Capture the cell that displays the provided text and extract its [x, y] central coordinate. 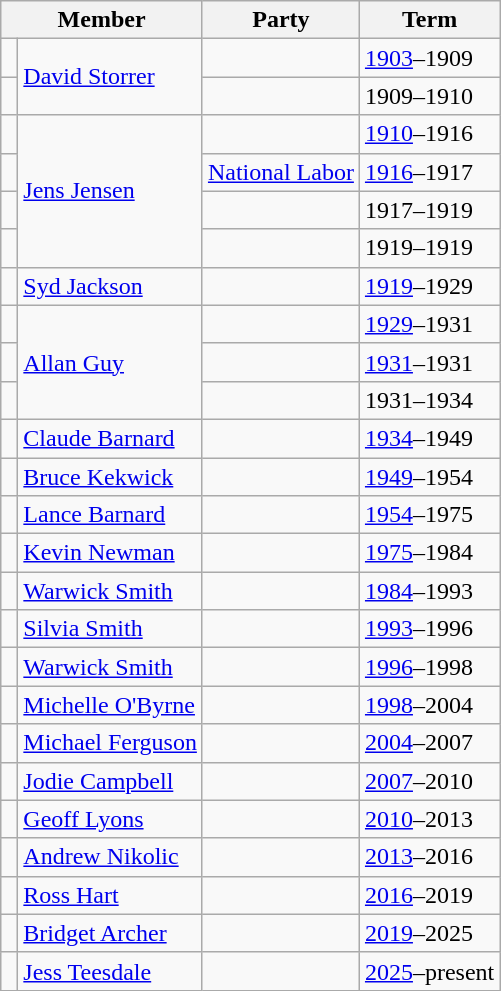
1909–1910 [429, 96]
1919–1919 [429, 248]
1931–1934 [429, 400]
Member [102, 20]
Bridget Archer [110, 933]
Allan Guy [110, 362]
Bruce Kekwick [110, 477]
2016–2019 [429, 895]
1984–1993 [429, 591]
1934–1949 [429, 438]
1910–1916 [429, 134]
2013–2016 [429, 857]
1903–1909 [429, 58]
Michelle O'Byrne [110, 705]
Silvia Smith [110, 629]
1954–1975 [429, 515]
Lance Barnard [110, 515]
1929–1931 [429, 324]
Syd Jackson [110, 286]
1916–1917 [429, 172]
1917–1919 [429, 210]
Kevin Newman [110, 553]
Ross Hart [110, 895]
1931–1931 [429, 362]
2004–2007 [429, 743]
1975–1984 [429, 553]
1998–2004 [429, 705]
Term [429, 20]
1996–1998 [429, 667]
Jodie Campbell [110, 781]
National Labor [280, 172]
Jess Teesdale [110, 971]
1993–1996 [429, 629]
2019–2025 [429, 933]
Geoff Lyons [110, 819]
Jens Jensen [110, 191]
1919–1929 [429, 286]
2010–2013 [429, 819]
2007–2010 [429, 781]
Andrew Nikolic [110, 857]
Party [280, 20]
2025–present [429, 971]
1949–1954 [429, 477]
Claude Barnard [110, 438]
David Storrer [110, 77]
Michael Ferguson [110, 743]
